Pinpoint the cell where the given text exists, returning its [X, Y] midpoint coordinate. 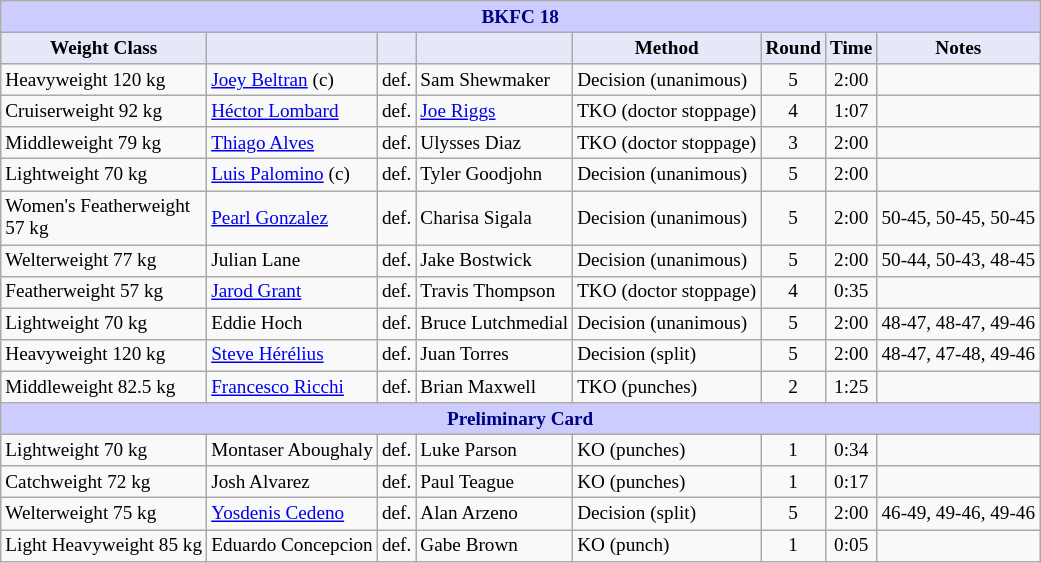
Josh Alvarez [292, 482]
Weight Class [104, 48]
Women's Featherweight57 kg [104, 217]
Method [667, 48]
Joey Beltran (c) [292, 80]
Welterweight 75 kg [104, 514]
Jarod Grant [292, 292]
Julian Lane [292, 261]
Cruiserweight 92 kg [104, 111]
KO (punch) [667, 545]
Time [850, 48]
0:34 [850, 450]
0:17 [850, 482]
Jake Bostwick [494, 261]
50-45, 50-45, 50-45 [958, 217]
Featherweight 57 kg [104, 292]
Francesco Ricchi [292, 387]
Joe Riggs [494, 111]
46-49, 49-46, 49-46 [958, 514]
3 [794, 143]
Light Heavyweight 85 kg [104, 545]
50-44, 50-43, 48-45 [958, 261]
Steve Hérélius [292, 355]
Travis Thompson [494, 292]
Middleweight 82.5 kg [104, 387]
Alan Arzeno [494, 514]
0:05 [850, 545]
Yosdenis Cedeno [292, 514]
TKO (punches) [667, 387]
Round [794, 48]
Eduardo Concepcion [292, 545]
Brian Maxwell [494, 387]
Eddie Hoch [292, 324]
Luis Palomino (c) [292, 175]
1:25 [850, 387]
Notes [958, 48]
Montaser Aboughaly [292, 450]
Paul Teague [494, 482]
0:35 [850, 292]
Tyler Goodjohn [494, 175]
1:07 [850, 111]
Charisa Sigala [494, 217]
48-47, 47-48, 49-46 [958, 355]
Middleweight 79 kg [104, 143]
BKFC 18 [520, 17]
Juan Torres [494, 355]
Ulysses Diaz [494, 143]
2 [794, 387]
48-47, 48-47, 49-46 [958, 324]
Preliminary Card [520, 419]
Catchweight 72 kg [104, 482]
Luke Parson [494, 450]
Welterweight 77 kg [104, 261]
Thiago Alves [292, 143]
Héctor Lombard [292, 111]
Sam Shewmaker [494, 80]
Bruce Lutchmedial [494, 324]
Gabe Brown [494, 545]
Pearl Gonzalez [292, 217]
